Pinpoint the cell where the given text exists, returning its (X, Y) midpoint coordinate. 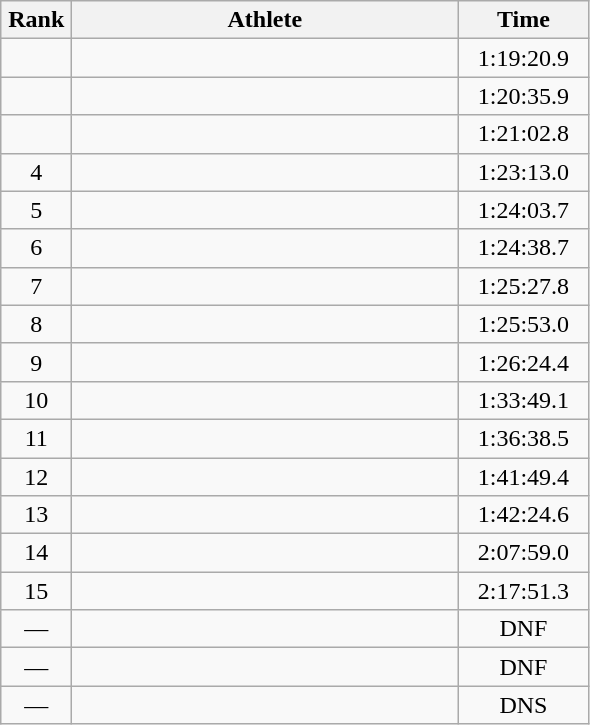
2:17:51.3 (524, 591)
1:19:20.9 (524, 58)
1:23:13.0 (524, 172)
1:24:38.7 (524, 248)
14 (36, 553)
13 (36, 515)
1:26:24.4 (524, 362)
1:33:49.1 (524, 400)
4 (36, 172)
12 (36, 477)
11 (36, 438)
1:41:49.4 (524, 477)
10 (36, 400)
1:25:53.0 (524, 324)
DNS (524, 705)
9 (36, 362)
1:36:38.5 (524, 438)
Athlete (265, 20)
7 (36, 286)
8 (36, 324)
Time (524, 20)
1:24:03.7 (524, 210)
1:20:35.9 (524, 96)
2:07:59.0 (524, 553)
1:25:27.8 (524, 286)
5 (36, 210)
15 (36, 591)
1:21:02.8 (524, 134)
6 (36, 248)
1:42:24.6 (524, 515)
Rank (36, 20)
